Pinpoint the cell where the given text exists, returning its (X, Y) midpoint coordinate. 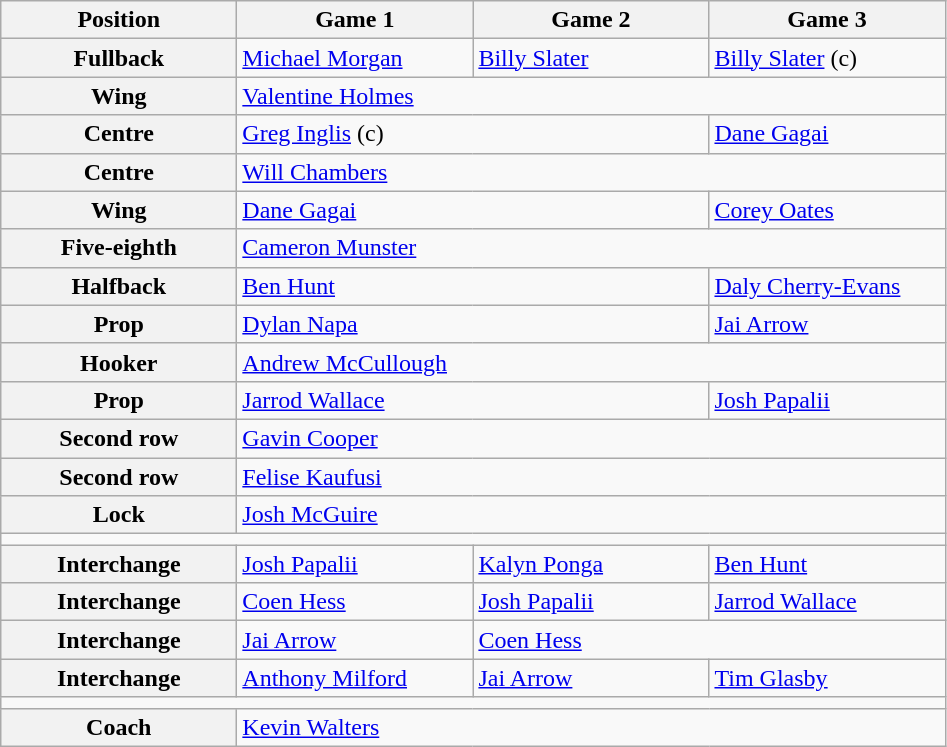
Fullback (119, 58)
Valentine Holmes (591, 96)
Halfback (119, 286)
Josh McGuire (591, 515)
Lock (119, 515)
Andrew McCullough (591, 362)
Game 2 (591, 20)
Five-eighth (119, 248)
Billy Slater (c) (827, 58)
Anthony Milford (355, 678)
Corey Oates (827, 210)
Game 1 (355, 20)
Dylan Napa (473, 324)
Kevin Walters (591, 727)
Position (119, 20)
Game 3 (827, 20)
Felise Kaufusi (591, 477)
Kalyn Ponga (591, 564)
Greg Inglis (c) (473, 134)
Daly Cherry-Evans (827, 286)
Coach (119, 727)
Tim Glasby (827, 678)
Michael Morgan (355, 58)
Billy Slater (591, 58)
Gavin Cooper (591, 438)
Hooker (119, 362)
Will Chambers (591, 172)
Cameron Munster (591, 248)
